Scan for the cell matching the given text and deliver its [x, y] coordinate at center. 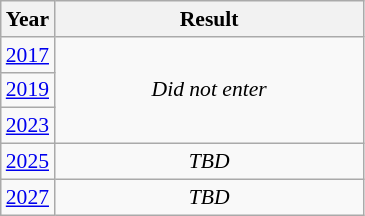
Result [209, 19]
2027 [28, 197]
2019 [28, 90]
Did not enter [209, 90]
2017 [28, 55]
Year [28, 19]
2025 [28, 162]
2023 [28, 126]
